Detect which cell encompasses the target text, then output its [X, Y] center coordinate. 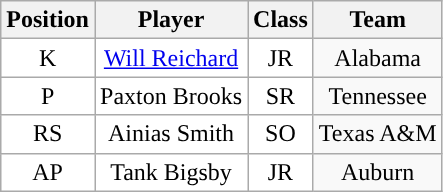
SR [281, 96]
Texas A&M [378, 134]
Tennessee [378, 96]
AP [48, 172]
Player [170, 20]
SO [281, 134]
Tank Bigsby [170, 172]
RS [48, 134]
K [48, 58]
Ainias Smith [170, 134]
Paxton Brooks [170, 96]
Will Reichard [170, 58]
Team [378, 20]
Alabama [378, 58]
Class [281, 20]
P [48, 96]
Position [48, 20]
Auburn [378, 172]
